Find where the given text appears and provide that cell's center as [X, Y] coordinate. 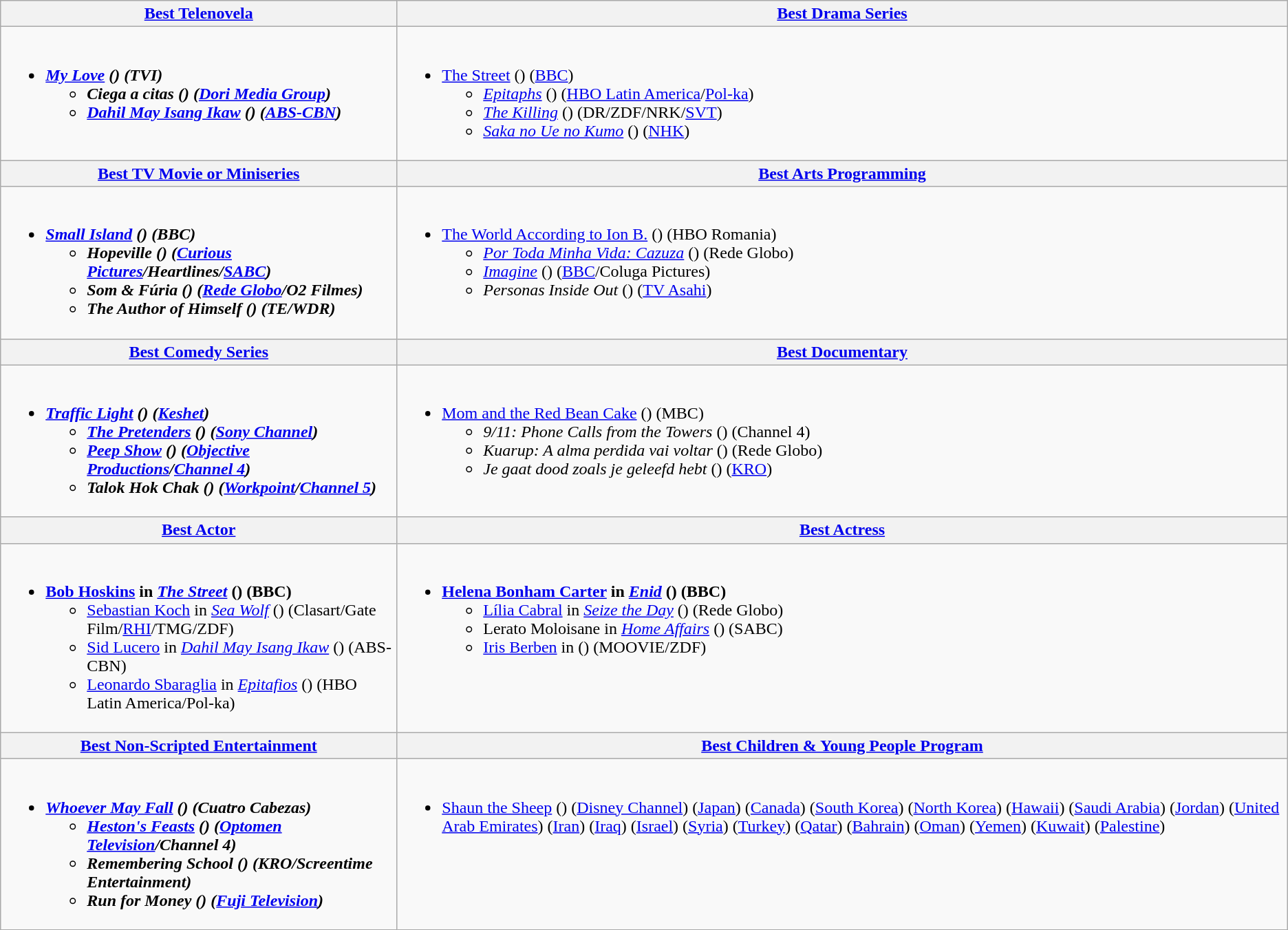
Best Drama Series [842, 14]
The Street () (BBC)Epitaphs () (HBO Latin America/Pol-ka)The Killing () (DR/ZDF/NRK/SVT)Saka no Ue no Kumo () (NHK) [842, 94]
Best Children & Young People Program [842, 746]
Best Actress [842, 530]
Best Telenovela [199, 14]
Small Island () (BBC)Hopeville () (Curious Pictures/Heartlines/SABC)Som & Fúria () (Rede Globo/O2 Filmes)The Author of Himself () (TE/WDR) [199, 263]
Best Actor [199, 530]
My Love () (TVI)Ciega a citas () (Dori Media Group)Dahil May Isang Ikaw () (ABS-CBN) [199, 94]
Best Comedy Series [199, 352]
Best Arts Programming [842, 173]
Best Non-Scripted Entertainment [199, 746]
Traffic Light () (Keshet)The Pretenders () (Sony Channel)Peep Show () (Objective Productions/Channel 4)Talok Hok Chak () (Workpoint/Channel 5) [199, 441]
Best TV Movie or Miniseries [199, 173]
Best Documentary [842, 352]
